Pinpoint the cell where the given text exists, returning its [x, y] midpoint coordinate. 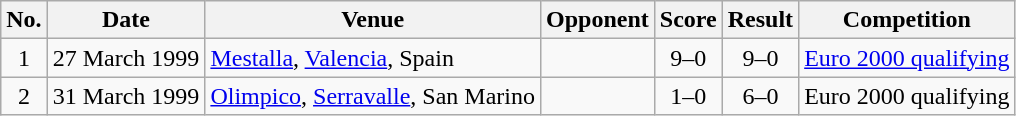
2 [24, 96]
6–0 [760, 96]
Competition [907, 20]
Score [688, 20]
No. [24, 20]
Result [760, 20]
1–0 [688, 96]
Venue [373, 20]
Olimpico, Serravalle, San Marino [373, 96]
1 [24, 58]
Mestalla, Valencia, Spain [373, 58]
31 March 1999 [126, 96]
27 March 1999 [126, 58]
Date [126, 20]
Opponent [598, 20]
